Search for the cell housing the specified text and yield its [x, y] center coordinate. 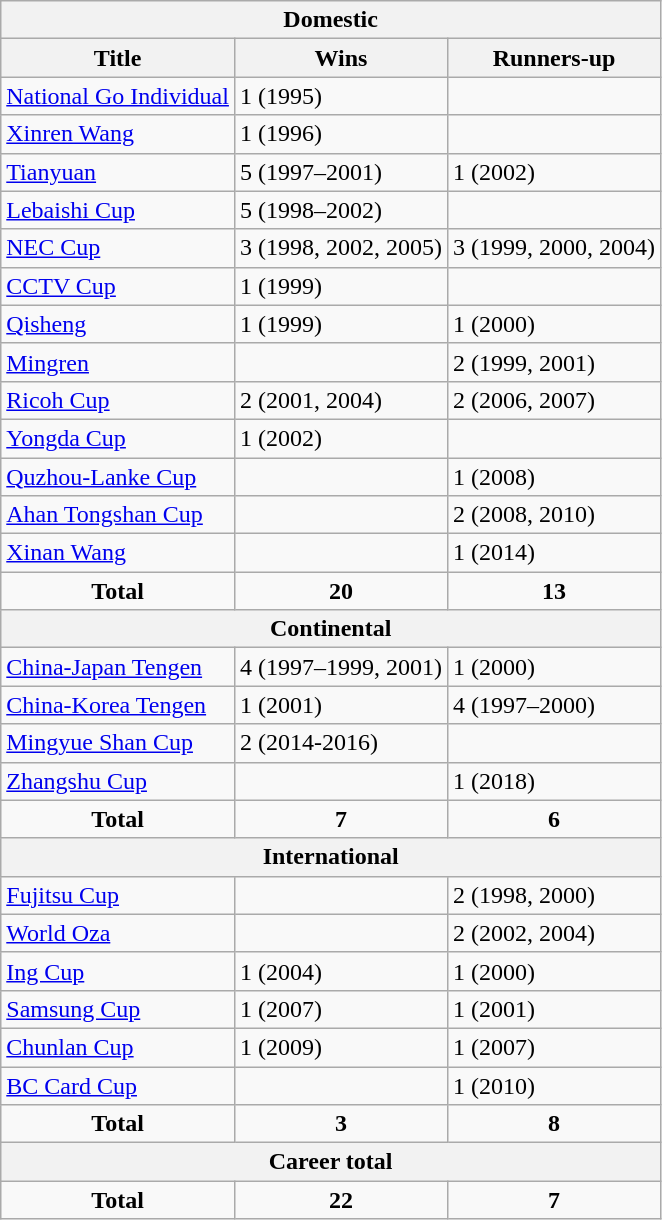
3 (1998, 2002, 2005) [340, 248]
Qisheng [118, 324]
20 [340, 591]
International [331, 857]
1 (1996) [340, 134]
World Oza [118, 933]
Lebaishi Cup [118, 210]
Quzhou-Lanke Cup [118, 477]
Xinan Wang [118, 553]
Mingren [118, 362]
Wins [340, 58]
Continental [331, 629]
6 [554, 819]
2 (2006, 2007) [554, 400]
3 [340, 1124]
National Go Individual [118, 96]
Title [118, 58]
1 (2010) [554, 1085]
2 (1999, 2001) [554, 362]
1 (2009) [340, 1047]
8 [554, 1124]
1 (2018) [554, 781]
Chunlan Cup [118, 1047]
5 (1998–2002) [340, 210]
2 (2014-2016) [340, 743]
1 (2014) [554, 553]
Domestic [331, 20]
China-Korea Tengen [118, 705]
Yongda Cup [118, 438]
Career total [331, 1162]
CCTV Cup [118, 286]
5 (1997–2001) [340, 172]
NEC Cup [118, 248]
China-Japan Tengen [118, 667]
1 (2004) [340, 971]
Ricoh Cup [118, 400]
BC Card Cup [118, 1085]
4 (1997–2000) [554, 705]
2 (1998, 2000) [554, 895]
Ahan Tongshan Cup [118, 515]
Tianyuan [118, 172]
3 (1999, 2000, 2004) [554, 248]
Zhangshu Cup [118, 781]
Xinren Wang [118, 134]
22 [340, 1200]
13 [554, 591]
2 (2001, 2004) [340, 400]
Mingyue Shan Cup [118, 743]
2 (2008, 2010) [554, 515]
Runners-up [554, 58]
2 (2002, 2004) [554, 933]
Samsung Cup [118, 1009]
4 (1997–1999, 2001) [340, 667]
1 (2008) [554, 477]
1 (1995) [340, 96]
Ing Cup [118, 971]
Fujitsu Cup [118, 895]
